Search for the cell housing the specified text and yield its [x, y] center coordinate. 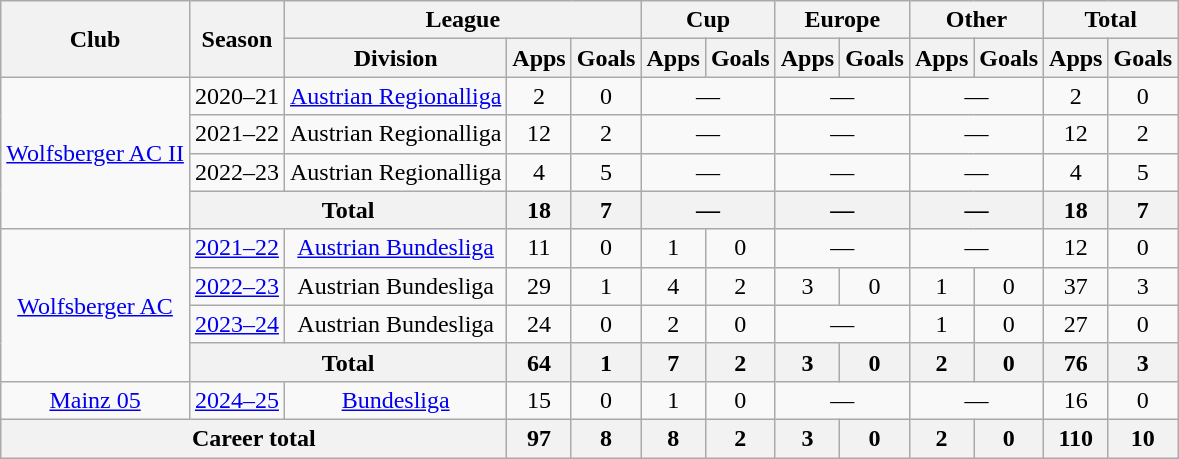
Cup [708, 20]
Wolfsberger AC II [96, 153]
Division [395, 58]
League [462, 20]
2024–25 [236, 400]
2023–24 [236, 324]
76 [1076, 362]
Club [96, 39]
2020–21 [236, 96]
Mainz 05 [96, 400]
15 [539, 400]
16 [1076, 400]
97 [539, 438]
37 [1076, 286]
Other [976, 20]
Europe [842, 20]
27 [1076, 324]
Career total [254, 438]
Season [236, 39]
110 [1076, 438]
10 [1143, 438]
11 [539, 248]
Bundesliga [395, 400]
Wolfsberger AC [96, 305]
24 [539, 324]
29 [539, 286]
64 [539, 362]
